Return the [x, y] coordinate for the center point of the cell that contains the specified text.  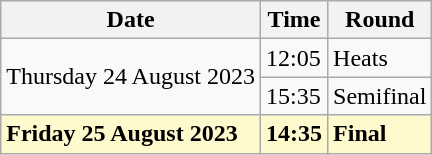
Friday 25 August 2023 [131, 134]
Final [380, 134]
14:35 [294, 134]
Time [294, 20]
Semifinal [380, 96]
12:05 [294, 58]
Date [131, 20]
15:35 [294, 96]
Round [380, 20]
Thursday 24 August 2023 [131, 77]
Heats [380, 58]
